Output the [X, Y] coordinate of the center of the cell containing the given text.  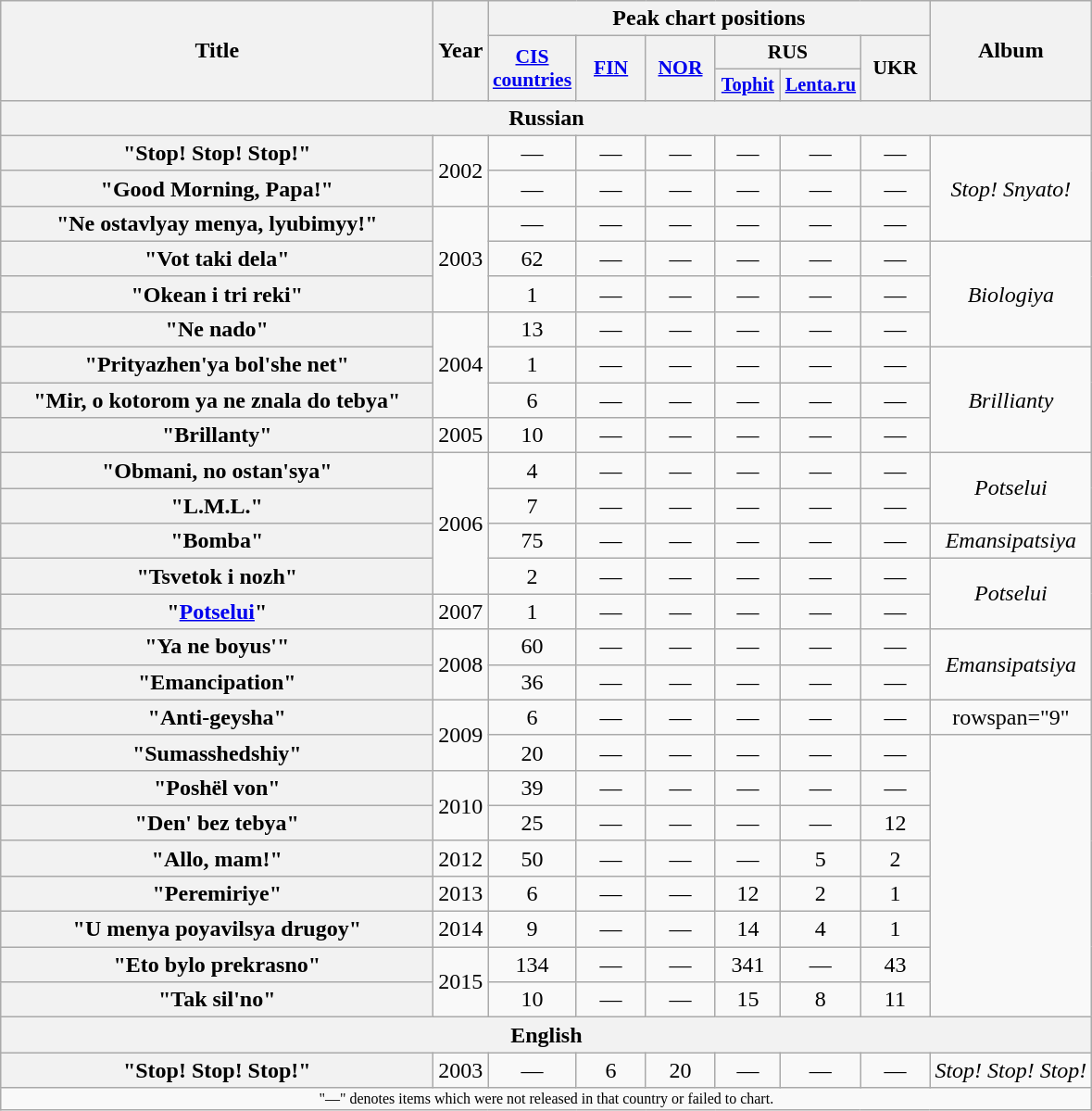
"Potselui" [217, 612]
2007 [461, 612]
5 [821, 858]
"Ne nado" [217, 329]
CIScountries [532, 69]
"Emancipation" [217, 682]
"Prityazhen'ya bol'she net" [217, 365]
Album [1011, 50]
"Sumasshedshiy" [217, 752]
134 [532, 965]
"Аnti-geysha" [217, 717]
"Ya ne boyus'" [217, 647]
"Mir, o kotorom ya ne znala do tebya" [217, 400]
Stop! Stop! Stop! [1011, 1070]
7 [532, 506]
"Poshёl von" [217, 788]
Biologiya [1011, 294]
14 [748, 929]
NOR [680, 69]
UKR [895, 69]
"L.M.L." [217, 506]
"U menya poyavilsya drugoy" [217, 929]
"Brillanty" [217, 436]
2002 [461, 170]
50 [532, 858]
9 [532, 929]
15 [748, 1000]
2006 [461, 524]
"—" denotes items which were not released in that country or failed to chart. [546, 1099]
"Eto bylo prekrasno" [217, 965]
60 [532, 647]
2008 [461, 664]
2015 [461, 982]
Brillianty [1011, 400]
341 [748, 965]
"Den' bez tebya" [217, 823]
2005 [461, 436]
2009 [461, 735]
2012 [461, 858]
Russian [546, 118]
11 [895, 1000]
8 [821, 1000]
"Peremiriye" [217, 893]
"Okean i tri reki" [217, 294]
English [546, 1035]
"Tsvetok i nozh" [217, 576]
75 [532, 541]
"Obmani, no ostan'sya" [217, 471]
2010 [461, 805]
2004 [461, 364]
FIN [611, 69]
2014 [461, 929]
43 [895, 965]
39 [532, 788]
rowspan="9" [1011, 717]
62 [532, 259]
"Bomba" [217, 541]
"Good Morning, Papa!" [217, 188]
"Allo, mam!" [217, 858]
Year [461, 50]
Stop! Snyato! [1011, 188]
Lenta.ru [821, 84]
36 [532, 682]
2013 [461, 893]
"Tak sil'no" [217, 1000]
Peak chart positions [709, 19]
"Ne ostavlyay menya, lyubimyy!" [217, 223]
RUS [787, 53]
25 [532, 823]
Tophit [748, 84]
Title [217, 50]
"Vot taki dela" [217, 259]
13 [532, 329]
